Detect which cell encompasses the target text, then output its (X, Y) center coordinate. 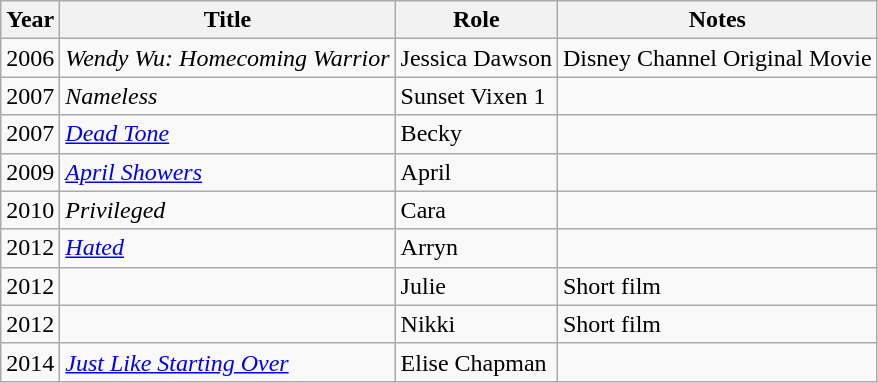
Just Like Starting Over (228, 362)
Disney Channel Original Movie (717, 58)
Arryn (476, 248)
Notes (717, 20)
Privileged (228, 210)
April Showers (228, 172)
Hated (228, 248)
Julie (476, 286)
Year (30, 20)
Cara (476, 210)
Dead Tone (228, 134)
Elise Chapman (476, 362)
Role (476, 20)
Wendy Wu: Homecoming Warrior (228, 58)
Nameless (228, 96)
2010 (30, 210)
Becky (476, 134)
2009 (30, 172)
2006 (30, 58)
Sunset Vixen 1 (476, 96)
Jessica Dawson (476, 58)
2014 (30, 362)
Title (228, 20)
April (476, 172)
Nikki (476, 324)
